Extract the [x, y] coordinate from the center of the cell holding the provided text.  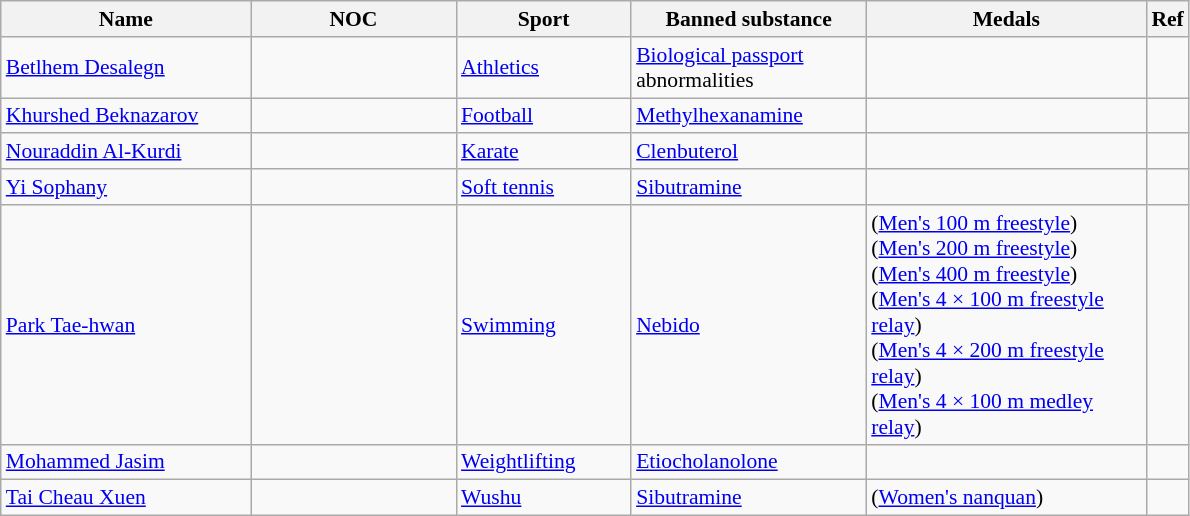
Wushu [544, 498]
Tai Cheau Xuen [126, 498]
Medals [1006, 19]
Betlhem Desalegn [126, 68]
NOC [354, 19]
Swimming [544, 325]
Soft tennis [544, 187]
Sport [544, 19]
Nouraddin Al-Kurdi [126, 152]
Methylhexanamine [748, 116]
Etiocholanolone [748, 462]
Khurshed Beknazarov [126, 116]
Clenbuterol [748, 152]
Mohammed Jasim [126, 462]
(Women's nanquan) [1006, 498]
Biological passport abnormalities [748, 68]
Football [544, 116]
Karate [544, 152]
Yi Sophany [126, 187]
Athletics [544, 68]
Ref [1167, 19]
Nebido [748, 325]
Name [126, 19]
Banned substance [748, 19]
Park Tae-hwan [126, 325]
Weightlifting [544, 462]
